Locate the cell with the specified text and output its (x, y) center coordinate. 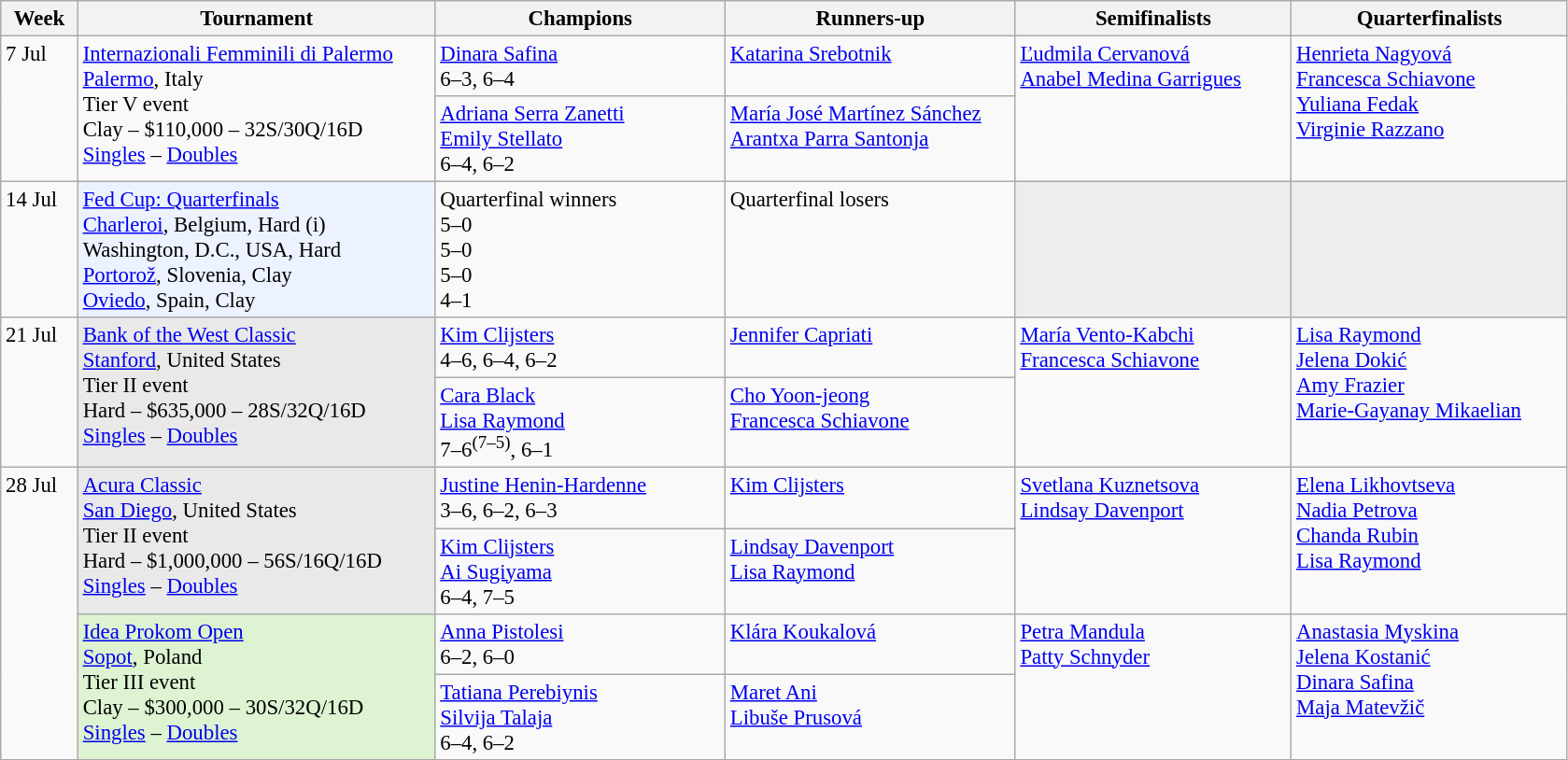
Maret Ani Libuše Prusová (870, 717)
Kim Clijsters 4–6, 6–4, 6–2 (581, 347)
Anna Pistolesi 6–2, 6–0 (581, 644)
Katarina Srebotnik (870, 67)
Cho Yoon-jeong Francesca Schiavone (870, 423)
Lisa Raymond Jelena Dokić Amy Frazier Marie-Gayanay Mikaelian (1430, 392)
Semifinalists (1153, 19)
Lindsay Davenport Lisa Raymond (870, 571)
Kim Clijsters Ai Sugiyama6–4, 7–5 (581, 571)
Justine Henin-Hardenne 3–6, 6–2, 6–3 (581, 499)
Svetlana Kuznetsova Lindsay Davenport (1153, 541)
Quarterfinal losers (870, 250)
Tatiana Perebiynis Silvija Talaja6–4, 6–2 (581, 717)
Quarterfinal winners 5–0 5–0 5–0 4–1 (581, 250)
María José Martínez Sánchez Arantxa Parra Santonja (870, 139)
Week (39, 19)
Quarterfinalists (1430, 19)
Runners-up (870, 19)
Fed Cup: Quarterfinals Charleroi, Belgium, Hard (i) Washington, D.C., USA, Hard Portorož, Slovenia, Clay Oviedo, Spain, Clay (256, 250)
Acura Classic San Diego, United States Tier II eventHard – $1,000,000 – 56S/16Q/16DSingles – Doubles (256, 541)
Cara Black Lisa Raymond7–6(7–5), 6–1 (581, 423)
Henrieta Nagyová Francesca Schiavone Yuliana Fedak Virginie Razzano (1430, 109)
Anastasia Myskina Jelena Kostanić Dinara Safina Maja Matevžič (1430, 686)
María Vento-Kabchi Francesca Schiavone (1153, 392)
Ľudmila Cervanová Anabel Medina Garrigues (1153, 109)
Dinara Safina 6–3, 6–4 (581, 67)
Adriana Serra Zanetti Emily Stellato6–4, 6–2 (581, 139)
Kim Clijsters (870, 499)
Klára Koukalová (870, 644)
Elena Likhovtseva Nadia Petrova Chanda Rubin Lisa Raymond (1430, 541)
Bank of the West Classic Stanford, United States Tier II eventHard – $635,000 – 28S/32Q/16DSingles – Doubles (256, 392)
Petra Mandula Patty Schnyder (1153, 686)
Jennifer Capriati (870, 347)
21 Jul (39, 392)
Tournament (256, 19)
28 Jul (39, 613)
Idea Prokom Open Sopot, Poland Tier III eventClay – $300,000 – 30S/32Q/16DSingles – Doubles (256, 686)
7 Jul (39, 109)
14 Jul (39, 250)
Champions (581, 19)
Internazionali Femminili di Palermo Palermo, Italy Tier V eventClay – $110,000 – 32S/30Q/16DSingles – Doubles (256, 109)
